Output the (x, y) coordinate of the center of the cell containing the given text.  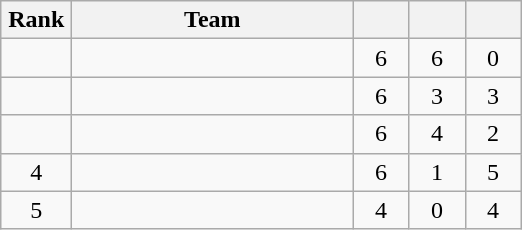
1 (437, 172)
Team (212, 20)
2 (493, 134)
Rank (36, 20)
